Detect which cell encompasses the target text, then output its (X, Y) center coordinate. 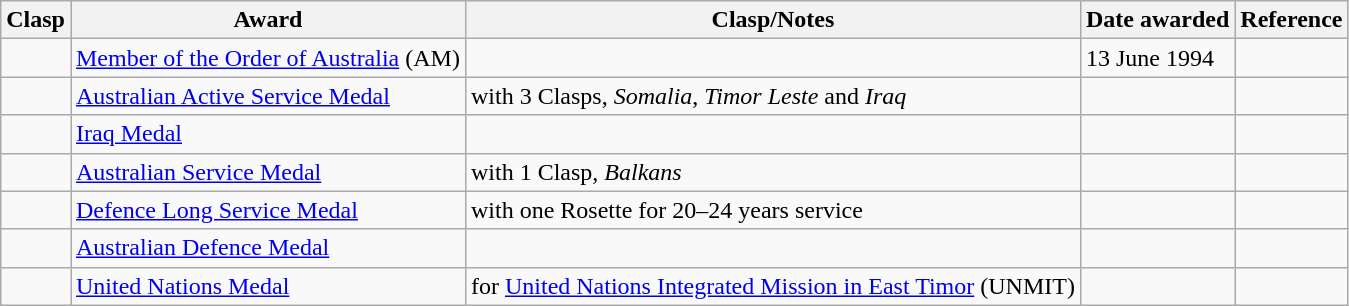
with one Rosette for 20–24 years service (772, 210)
13 June 1994 (1157, 58)
Clasp (36, 20)
Australian Service Medal (268, 172)
Iraq Medal (268, 134)
Reference (1292, 20)
Australian Defence Medal (268, 248)
Award (268, 20)
Defence Long Service Medal (268, 210)
Australian Active Service Medal (268, 96)
Clasp/Notes (772, 20)
Date awarded (1157, 20)
for United Nations Integrated Mission in East Timor (UNMIT) (772, 286)
United Nations Medal (268, 286)
with 1 Clasp, Balkans (772, 172)
with 3 Clasps, Somalia, Timor Leste and Iraq (772, 96)
Member of the Order of Australia (AM) (268, 58)
